Return [x, y] of the center of cell containing provided text 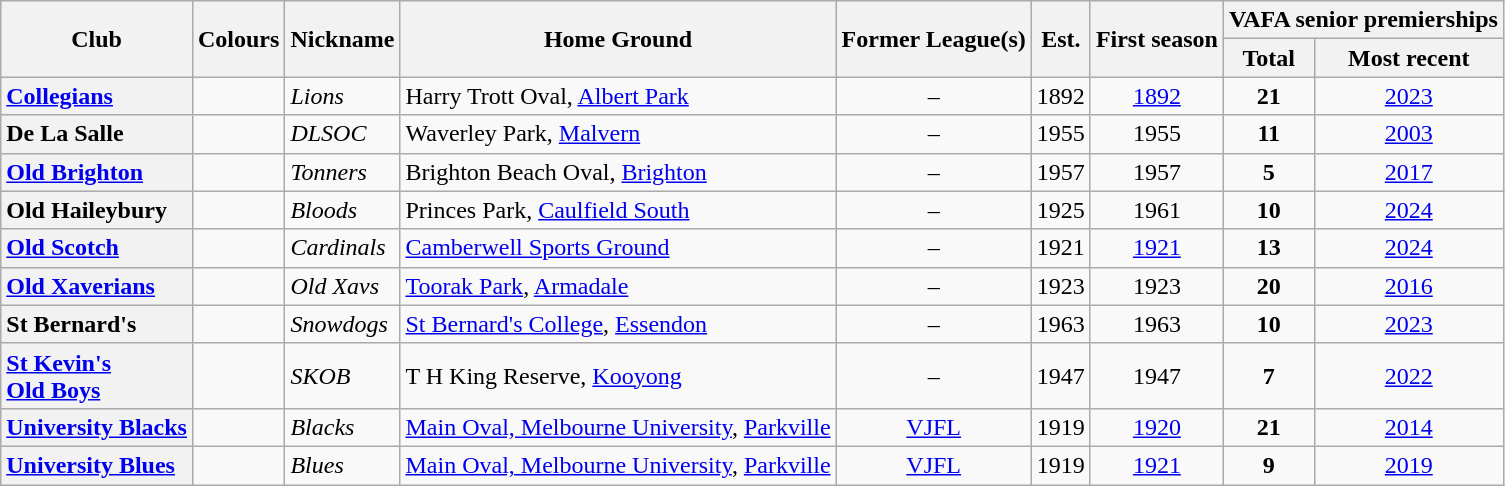
University Blues [97, 465]
11 [1268, 134]
20 [1268, 286]
2003 [1408, 134]
Bloods [342, 210]
Harry Trott Oval, Albert Park [618, 96]
St Kevin'sOld Boys [97, 376]
Brighton Beach Oval, Brighton [618, 172]
Waverley Park, Malvern [618, 134]
2017 [1408, 172]
9 [1268, 465]
St Bernard's College, Essendon [618, 324]
Toorak Park, Armadale [618, 286]
T H King Reserve, Kooyong [618, 376]
2016 [1408, 286]
Former League(s) [934, 39]
Princes Park, Caulfield South [618, 210]
7 [1268, 376]
Old Scotch [97, 248]
1925 [1060, 210]
Nickname [342, 39]
Snowdogs [342, 324]
13 [1268, 248]
Total [1268, 58]
Old Xaverians [97, 286]
SKOB [342, 376]
Blues [342, 465]
Most recent [1408, 58]
Collegians [97, 96]
Old Haileybury [97, 210]
Old Brighton [97, 172]
VAFA senior premierships [1363, 20]
1920 [1156, 427]
Est. [1060, 39]
Blacks [342, 427]
Tonners [342, 172]
Colours [238, 39]
2022 [1408, 376]
5 [1268, 172]
DLSOC [342, 134]
De La Salle [97, 134]
Cardinals [342, 248]
University Blacks [97, 427]
1961 [1156, 210]
Old Xavs [342, 286]
St Bernard's [97, 324]
First season [1156, 39]
Home Ground [618, 39]
2014 [1408, 427]
Lions [342, 96]
Club [97, 39]
Camberwell Sports Ground [618, 248]
2019 [1408, 465]
